Search for the cell housing the specified text and yield its (x, y) center coordinate. 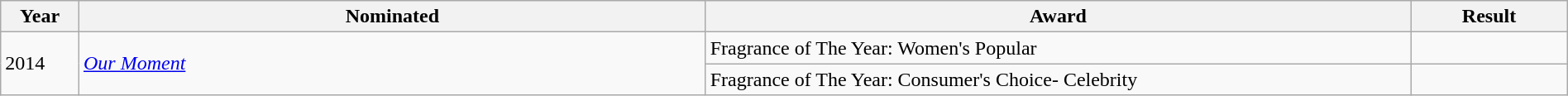
Our Moment (392, 64)
Fragrance of The Year: Consumer's Choice- Celebrity (1059, 79)
2014 (40, 64)
Year (40, 17)
Nominated (392, 17)
Award (1059, 17)
Result (1489, 17)
Fragrance of The Year: Women's Popular (1059, 48)
